Detect which cell encompasses the target text, then output its [x, y] center coordinate. 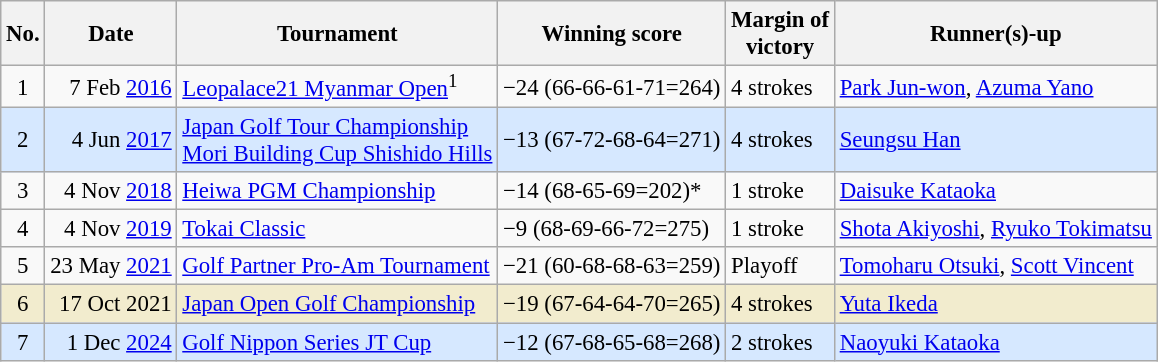
Tournament [338, 34]
Date [111, 34]
Japan Open Golf Championship [338, 304]
Playoff [780, 267]
Golf Nippon Series JT Cup [338, 342]
Heiwa PGM Championship [338, 191]
4 Nov 2019 [111, 229]
3 [23, 191]
Tokai Classic [338, 229]
Shota Akiyoshi, Ryuko Tokimatsu [996, 229]
2 strokes [780, 342]
−12 (67-68-65-68=268) [612, 342]
Tomoharu Otsuki, Scott Vincent [996, 267]
−24 (66-66-61-71=264) [612, 87]
1 Dec 2024 [111, 342]
Yuta Ikeda [996, 304]
17 Oct 2021 [111, 304]
Runner(s)-up [996, 34]
No. [23, 34]
Seungsu Han [996, 140]
2 [23, 140]
−21 (60-68-68-63=259) [612, 267]
−19 (67-64-64-70=265) [612, 304]
4 Jun 2017 [111, 140]
5 [23, 267]
6 [23, 304]
−13 (67-72-68-64=271) [612, 140]
Winning score [612, 34]
7 Feb 2016 [111, 87]
Leopalace21 Myanmar Open1 [338, 87]
Park Jun-won, Azuma Yano [996, 87]
−14 (68-65-69=202)* [612, 191]
4 [23, 229]
Margin ofvictory [780, 34]
Daisuke Kataoka [996, 191]
−9 (68-69-66-72=275) [612, 229]
1 [23, 87]
Naoyuki Kataoka [996, 342]
Japan Golf Tour ChampionshipMori Building Cup Shishido Hills [338, 140]
Golf Partner Pro-Am Tournament [338, 267]
4 Nov 2018 [111, 191]
23 May 2021 [111, 267]
7 [23, 342]
